Find where the given text appears and provide that cell's center as (X, Y) coordinate. 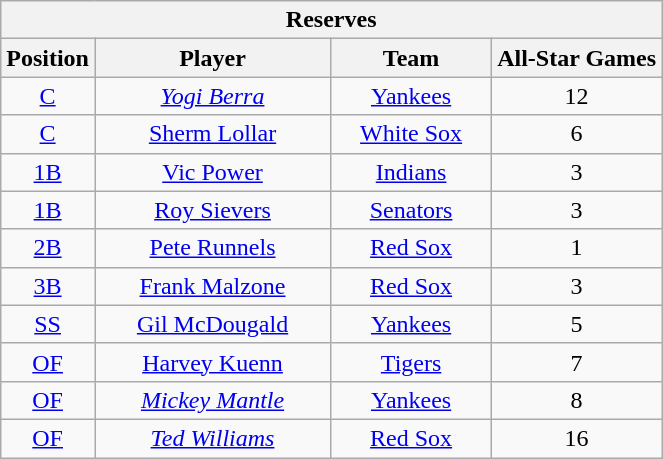
Roy Sievers (212, 210)
Mickey Mantle (212, 400)
Sherm Lollar (212, 134)
5 (577, 324)
Ted Williams (212, 438)
White Sox (412, 134)
Position (48, 58)
Frank Malzone (212, 286)
Pete Runnels (212, 248)
12 (577, 96)
8 (577, 400)
Gil McDougald (212, 324)
All-Star Games (577, 58)
Indians (412, 172)
Reserves (332, 20)
Senators (412, 210)
Harvey Kuenn (212, 362)
Vic Power (212, 172)
16 (577, 438)
Player (212, 58)
Team (412, 58)
1 (577, 248)
7 (577, 362)
Tigers (412, 362)
6 (577, 134)
Yogi Berra (212, 96)
3B (48, 286)
2B (48, 248)
SS (48, 324)
